For the text-containing cell, return its midpoint in (X, Y) coordinate format. 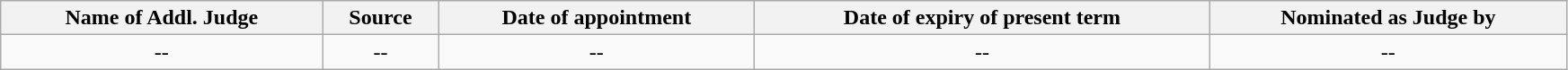
Nominated as Judge by (1387, 18)
Date of expiry of present term (982, 18)
Name of Addl. Judge (162, 18)
Source (381, 18)
Date of appointment (597, 18)
